Provide the (x, y) coordinate of the cell's center where the given text is located.  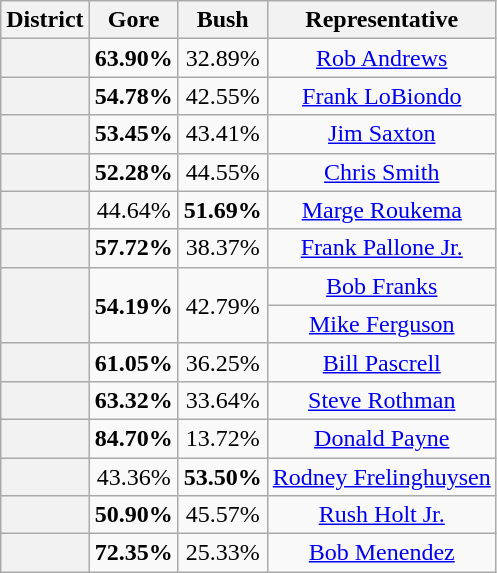
32.89% (222, 58)
44.55% (222, 172)
Frank LoBiondo (382, 96)
36.25% (222, 362)
63.32% (134, 400)
44.64% (134, 210)
57.72% (134, 248)
Bob Franks (382, 286)
43.41% (222, 134)
72.35% (134, 553)
54.78% (134, 96)
50.90% (134, 515)
Rodney Frelinghuysen (382, 477)
Marge Roukema (382, 210)
13.72% (222, 438)
Bill Pascrell (382, 362)
42.79% (222, 305)
Jim Saxton (382, 134)
Rob Andrews (382, 58)
District (45, 20)
84.70% (134, 438)
61.05% (134, 362)
63.90% (134, 58)
43.36% (134, 477)
Chris Smith (382, 172)
Bob Menendez (382, 553)
52.28% (134, 172)
Representative (382, 20)
45.57% (222, 515)
Donald Payne (382, 438)
53.45% (134, 134)
42.55% (222, 96)
Gore (134, 20)
25.33% (222, 553)
Rush Holt Jr. (382, 515)
Mike Ferguson (382, 324)
53.50% (222, 477)
Bush (222, 20)
54.19% (134, 305)
51.69% (222, 210)
Frank Pallone Jr. (382, 248)
Steve Rothman (382, 400)
33.64% (222, 400)
38.37% (222, 248)
